Return the (X, Y) coordinate for the center point of the cell that contains the specified text.  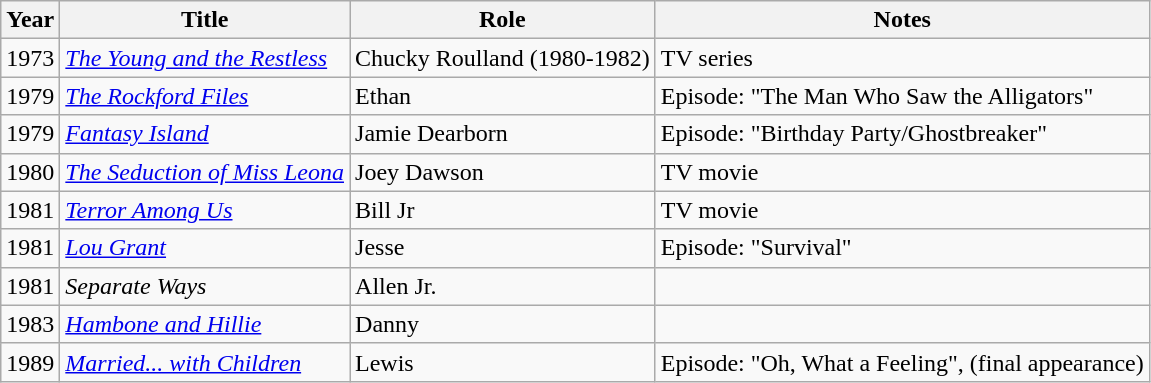
Married... with Children (205, 362)
Fantasy Island (205, 134)
Bill Jr (503, 210)
Episode: "The Man Who Saw the Alligators" (902, 96)
Episode: "Oh, What a Feeling", (final appearance) (902, 362)
Title (205, 20)
1989 (30, 362)
Episode: "Survival" (902, 248)
The Young and the Restless (205, 58)
Danny (503, 324)
Allen Jr. (503, 286)
1983 (30, 324)
Year (30, 20)
Ethan (503, 96)
Terror Among Us (205, 210)
Hambone and Hillie (205, 324)
Lou Grant (205, 248)
TV series (902, 58)
Episode: "Birthday Party/Ghostbreaker" (902, 134)
Separate Ways (205, 286)
1973 (30, 58)
Lewis (503, 362)
Jamie Dearborn (503, 134)
The Rockford Files (205, 96)
Chucky Roulland (1980-1982) (503, 58)
Joey Dawson (503, 172)
Notes (902, 20)
1980 (30, 172)
Jesse (503, 248)
The Seduction of Miss Leona (205, 172)
Role (503, 20)
